Return the [X, Y] coordinate for the center point of the cell that contains the specified text.  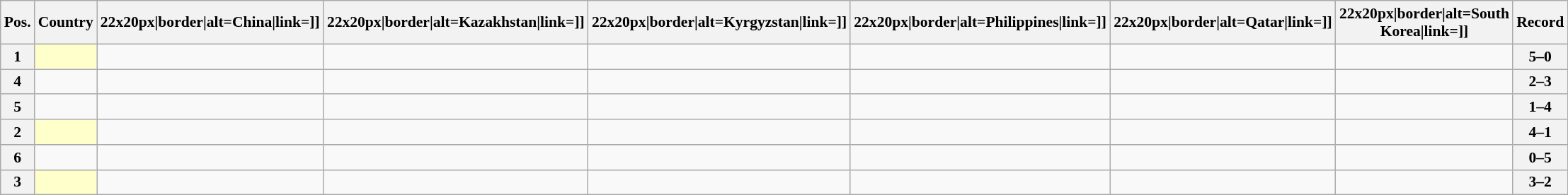
Country [66, 23]
22x20px|border|alt=South Korea|link=]] [1424, 23]
2–3 [1540, 82]
Record [1540, 23]
1 [18, 57]
22x20px|border|alt=Philippines|link=]] [980, 23]
22x20px|border|alt=Kyrgyzstan|link=]] [719, 23]
3 [18, 182]
22x20px|border|alt=Kazakhstan|link=]] [456, 23]
0–5 [1540, 158]
1–4 [1540, 107]
3–2 [1540, 182]
22x20px|border|alt=Qatar|link=]] [1223, 23]
Pos. [18, 23]
22x20px|border|alt=China|link=]] [210, 23]
6 [18, 158]
4–1 [1540, 132]
2 [18, 132]
5–0 [1540, 57]
5 [18, 107]
4 [18, 82]
